Capture the cell that displays the provided text and extract its [X, Y] central coordinate. 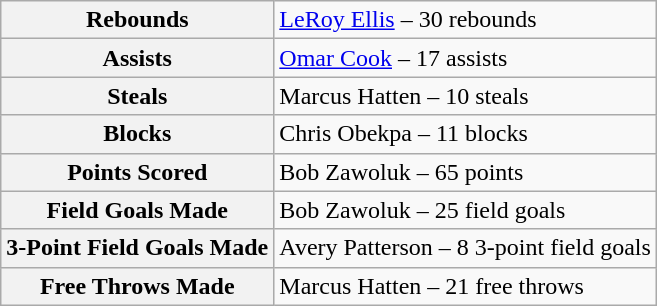
Omar Cook – 17 assists [466, 58]
LeRoy Ellis – 30 rebounds [466, 20]
Blocks [138, 134]
Bob Zawoluk – 65 points [466, 172]
Marcus Hatten – 21 free throws [466, 286]
Chris Obekpa – 11 blocks [466, 134]
Field Goals Made [138, 210]
Marcus Hatten – 10 steals [466, 96]
Assists [138, 58]
Bob Zawoluk – 25 field goals [466, 210]
Steals [138, 96]
Free Throws Made [138, 286]
Rebounds [138, 20]
Points Scored [138, 172]
3-Point Field Goals Made [138, 248]
Avery Patterson – 8 3-point field goals [466, 248]
